Identify which cell holds the provided text, then report its [x, y] central coordinate. 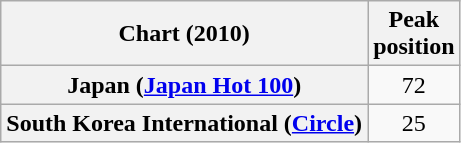
25 [414, 123]
Japan (Japan Hot 100) [184, 85]
Chart (2010) [184, 34]
72 [414, 85]
South Korea International (Circle) [184, 123]
Peakposition [414, 34]
